From the cell containing the given text, extract its center point as [x, y] coordinate. 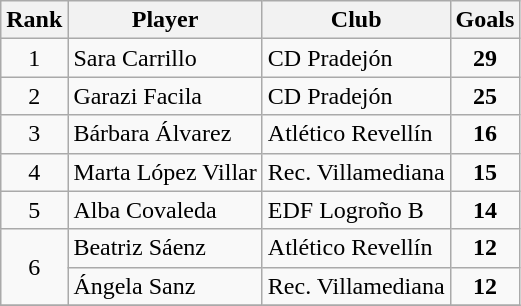
Rank [34, 20]
Goals [485, 20]
1 [34, 58]
29 [485, 58]
Marta López Villar [165, 172]
Player [165, 20]
Club [356, 20]
EDF Logroño B [356, 210]
6 [34, 267]
Alba Covaleda [165, 210]
2 [34, 96]
15 [485, 172]
16 [485, 134]
25 [485, 96]
3 [34, 134]
Ángela Sanz [165, 286]
5 [34, 210]
Beatriz Sáenz [165, 248]
Bárbara Álvarez [165, 134]
4 [34, 172]
Sara Carrillo [165, 58]
Garazi Facila [165, 96]
14 [485, 210]
